Scan for the cell matching the given text and deliver its [x, y] coordinate at center. 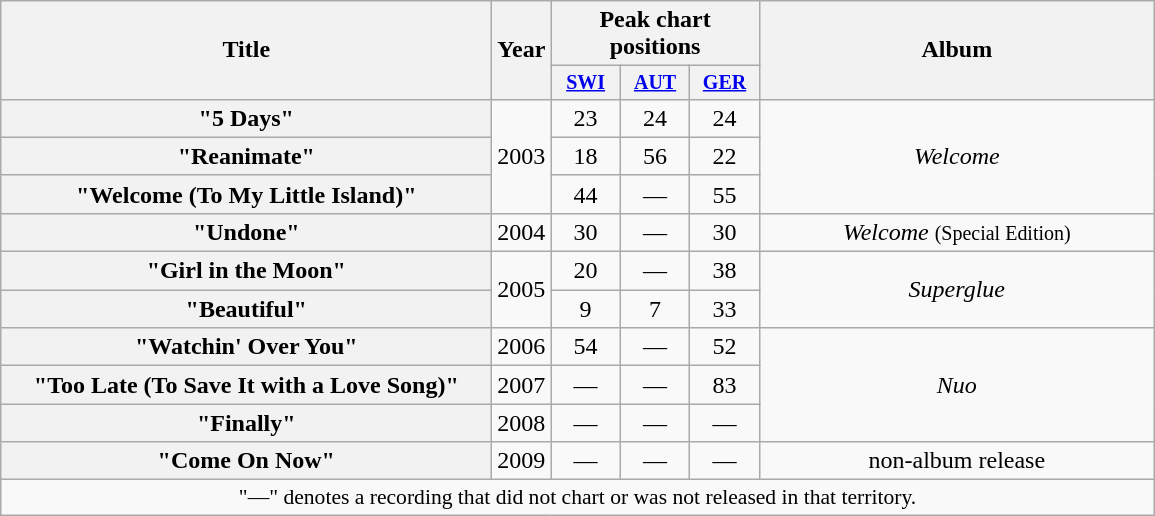
"Beautiful" [246, 309]
54 [586, 347]
"Undone" [246, 232]
AUT [654, 82]
"5 Days" [246, 118]
non-album release [956, 461]
2004 [522, 232]
2003 [522, 156]
2007 [522, 385]
"—" denotes a recording that did not chart or was not released in that territory. [578, 498]
"Welcome (To My Little Island)" [246, 194]
Superglue [956, 290]
Welcome [956, 156]
2005 [522, 290]
GER [724, 82]
SWI [586, 82]
"Too Late (To Save It with a Love Song)" [246, 385]
Peak chart positions [655, 34]
"Watchin' Over You" [246, 347]
2008 [522, 423]
83 [724, 385]
2006 [522, 347]
Album [956, 50]
Welcome (Special Edition) [956, 232]
22 [724, 156]
52 [724, 347]
55 [724, 194]
7 [654, 309]
"Come On Now" [246, 461]
23 [586, 118]
"Girl in the Moon" [246, 271]
2009 [522, 461]
Title [246, 50]
56 [654, 156]
9 [586, 309]
Nuo [956, 385]
44 [586, 194]
38 [724, 271]
33 [724, 309]
"Finally" [246, 423]
18 [586, 156]
"Reanimate" [246, 156]
Year [522, 50]
20 [586, 271]
